Capture the cell that displays the provided text and extract its [X, Y] central coordinate. 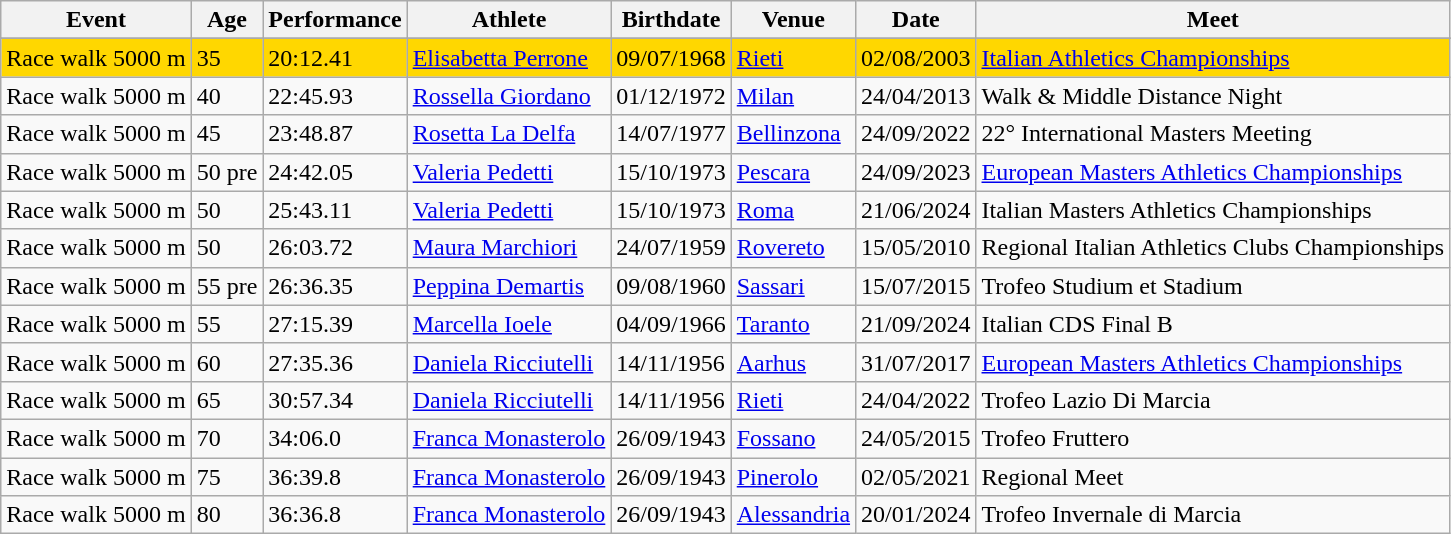
Trofeo Lazio Di Marcia [1213, 400]
Sassari [793, 286]
Athlete [509, 20]
23:48.87 [335, 134]
Age [227, 20]
Performance [335, 20]
24/09/2022 [916, 134]
Fossano [793, 438]
Regional Meet [1213, 477]
45 [227, 134]
27:15.39 [335, 324]
20/01/2024 [916, 515]
Rossella Giordano [509, 96]
24/09/2023 [916, 172]
24/04/2013 [916, 96]
75 [227, 477]
02/08/2003 [916, 58]
Aarhus [793, 362]
Maura Marchiori [509, 248]
22:45.93 [335, 96]
Trofeo Fruttero [1213, 438]
Milan [793, 96]
Taranto [793, 324]
Date [916, 20]
24/07/1959 [671, 248]
Marcella Ioele [509, 324]
14/07/1977 [671, 134]
09/08/1960 [671, 286]
35 [227, 58]
20:12.41 [335, 58]
26:03.72 [335, 248]
Walk & Middle Distance Night [1213, 96]
Trofeo Studium et Stadium [1213, 286]
15/07/2015 [916, 286]
Rovereto [793, 248]
01/12/1972 [671, 96]
04/09/1966 [671, 324]
65 [227, 400]
26:36.35 [335, 286]
24/04/2022 [916, 400]
Pescara [793, 172]
Bellinzona [793, 134]
Elisabetta Perrone [509, 58]
Alessandria [793, 515]
21/06/2024 [916, 210]
Italian CDS Final B [1213, 324]
Birthdate [671, 20]
70 [227, 438]
80 [227, 515]
36:39.8 [335, 477]
Italian Masters Athletics Championships [1213, 210]
34:06.0 [335, 438]
Meet [1213, 20]
24/05/2015 [916, 438]
Venue [793, 20]
36:36.8 [335, 515]
25:43.11 [335, 210]
55 pre [227, 286]
09/07/1968 [671, 58]
21/09/2024 [916, 324]
27:35.36 [335, 362]
31/07/2017 [916, 362]
Roma [793, 210]
Peppina Demartis [509, 286]
15/05/2010 [916, 248]
30:57.34 [335, 400]
60 [227, 362]
40 [227, 96]
55 [227, 324]
22° International Masters Meeting [1213, 134]
50 pre [227, 172]
Regional Italian Athletics Clubs Championships [1213, 248]
Trofeo Invernale di Marcia [1213, 515]
Event [96, 20]
02/05/2021 [916, 477]
Rosetta La Delfa [509, 134]
24:42.05 [335, 172]
Pinerolo [793, 477]
Italian Athletics Championships [1213, 58]
